Pinpoint the cell where the given text exists, returning its (X, Y) midpoint coordinate. 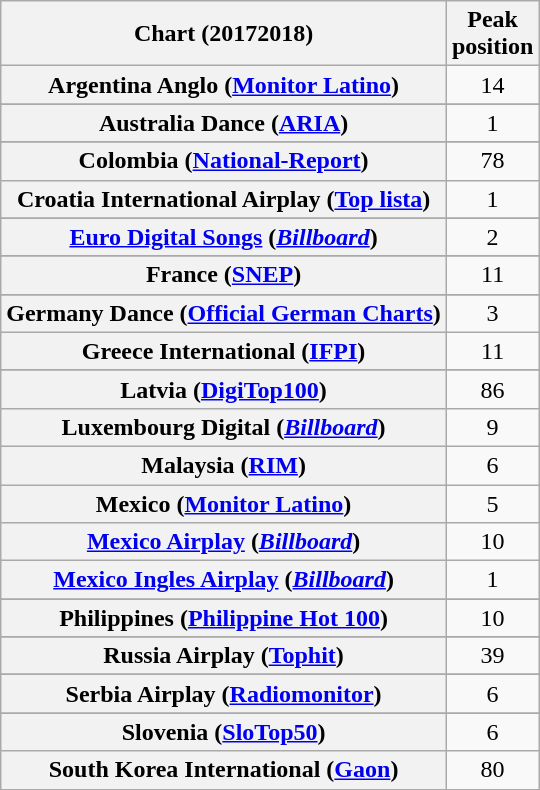
Germany Dance (Official German Charts) (224, 313)
86 (492, 389)
Peak position (492, 34)
Russia Airplay (Tophit) (224, 656)
Latvia (DigiTop100) (224, 389)
South Korea International (Gaon) (224, 770)
Argentina Anglo (Monitor Latino) (224, 85)
Mexico Ingles Airplay (Billboard) (224, 580)
80 (492, 770)
9 (492, 427)
Malaysia (RIM) (224, 465)
3 (492, 313)
Luxembourg Digital (Billboard) (224, 427)
Greece International (IFPI) (224, 351)
Chart (20172018) (224, 34)
Euro Digital Songs (Billboard) (224, 237)
Mexico (Monitor Latino) (224, 503)
Slovenia (SloTop50) (224, 732)
14 (492, 85)
2 (492, 237)
France (SNEP) (224, 275)
Serbia Airplay (Radiomonitor) (224, 694)
5 (492, 503)
Philippines (Philippine Hot 100) (224, 618)
Colombia (National-Report) (224, 161)
78 (492, 161)
Croatia International Airplay (Top lista) (224, 199)
Australia Dance (ARIA) (224, 123)
39 (492, 656)
Mexico Airplay (Billboard) (224, 542)
